Determine the [x, y] coordinate at the center of the cell enclosing the given text.  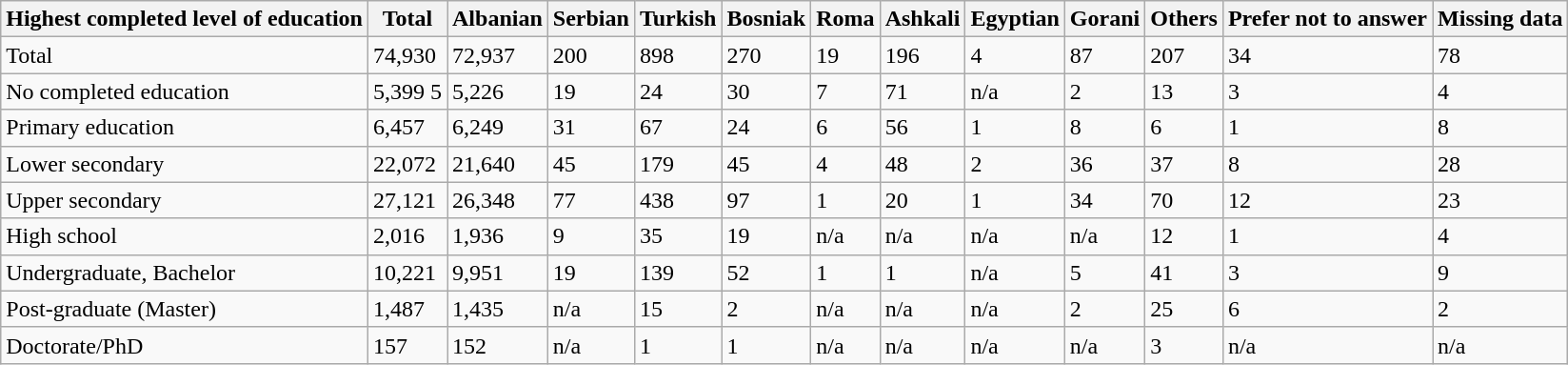
21,640 [498, 164]
78 [1500, 55]
Highest completed level of education [185, 19]
70 [1184, 200]
23 [1500, 200]
Ashkali [923, 19]
97 [766, 200]
72,937 [498, 55]
56 [923, 128]
13 [1184, 91]
Prefer not to answer [1327, 19]
48 [923, 164]
28 [1500, 164]
31 [590, 128]
207 [1184, 55]
15 [678, 309]
7 [845, 91]
Upper secondary [185, 200]
Missing data [1500, 19]
Undergraduate, Bachelor [185, 273]
5 [1104, 273]
6,249 [498, 128]
Serbian [590, 19]
Roma [845, 19]
71 [923, 91]
10,221 [407, 273]
30 [766, 91]
6,457 [407, 128]
Lower secondary [185, 164]
438 [678, 200]
270 [766, 55]
Egyptian [1015, 19]
36 [1104, 164]
2,016 [407, 236]
52 [766, 273]
179 [678, 164]
Bosniak [766, 19]
1,487 [407, 309]
87 [1104, 55]
Gorani [1104, 19]
35 [678, 236]
25 [1184, 309]
Albanian [498, 19]
Turkish [678, 19]
74,930 [407, 55]
200 [590, 55]
77 [590, 200]
9,951 [498, 273]
Doctorate/PhD [185, 345]
No completed education [185, 91]
1,936 [498, 236]
Primary education [185, 128]
27,121 [407, 200]
26,348 [498, 200]
196 [923, 55]
1,435 [498, 309]
5,399 5 [407, 91]
898 [678, 55]
High school [185, 236]
41 [1184, 273]
20 [923, 200]
139 [678, 273]
Post-graduate (Master) [185, 309]
22,072 [407, 164]
5,226 [498, 91]
Others [1184, 19]
157 [407, 345]
152 [498, 345]
67 [678, 128]
37 [1184, 164]
